Pinpoint the cell where the given text exists, returning its (x, y) midpoint coordinate. 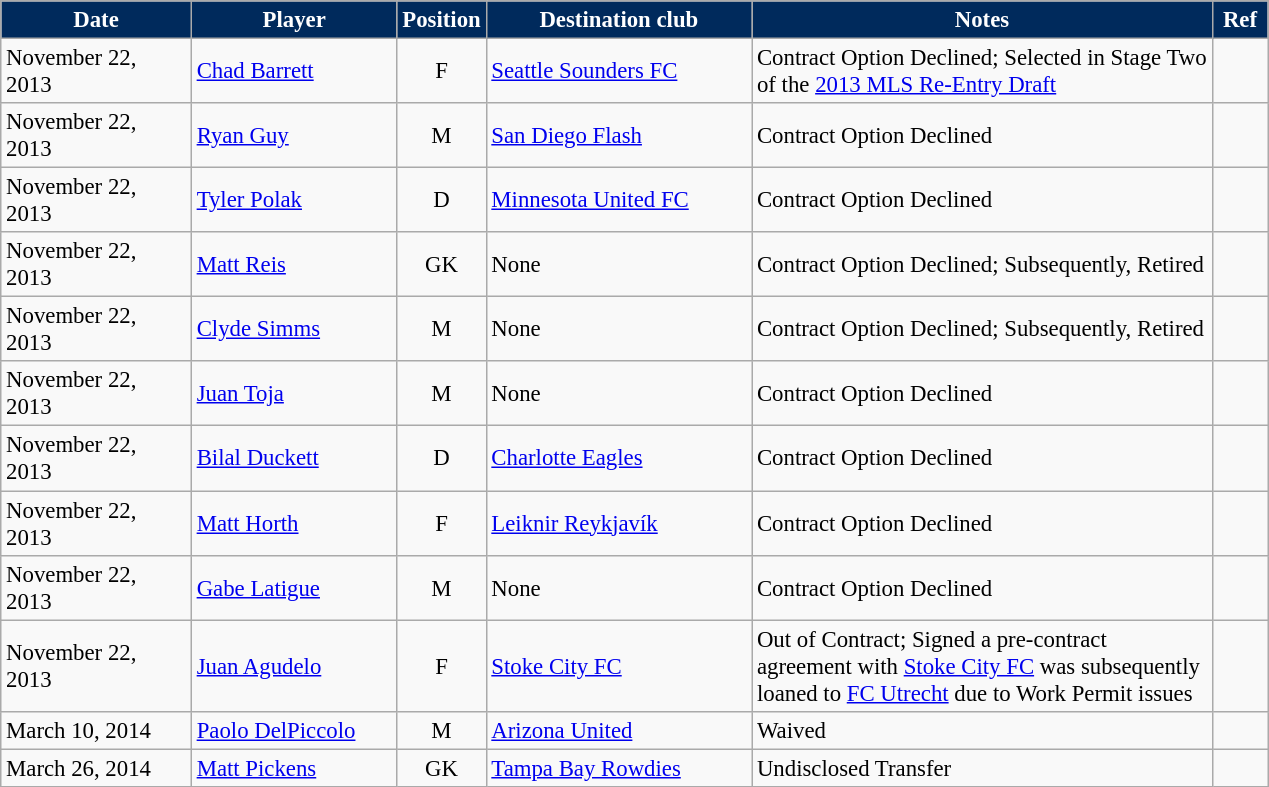
Player (294, 20)
Chad Barrett (294, 72)
San Diego Flash (619, 136)
Minnesota United FC (619, 200)
Position (442, 20)
Bilal Duckett (294, 458)
Contract Option Declined; Selected in Stage Two of the 2013 MLS Re-Entry Draft (982, 72)
Tampa Bay Rowdies (619, 768)
Matt Pickens (294, 768)
Ryan Guy (294, 136)
Matt Horth (294, 524)
Seattle Sounders FC (619, 72)
Out of Contract; Signed a pre-contract agreement with Stoke City FC was subsequently loaned to FC Utrecht due to Work Permit issues (982, 666)
Notes (982, 20)
Waived (982, 730)
Charlotte Eagles (619, 458)
Matt Reis (294, 264)
March 26, 2014 (96, 768)
Ref (1240, 20)
Gabe Latigue (294, 588)
Juan Toja (294, 394)
Paolo DelPiccolo (294, 730)
March 10, 2014 (96, 730)
Tyler Polak (294, 200)
Destination club (619, 20)
Arizona United (619, 730)
Juan Agudelo (294, 666)
Undisclosed Transfer (982, 768)
Stoke City FC (619, 666)
Date (96, 20)
Clyde Simms (294, 330)
Leiknir Reykjavík (619, 524)
